Pinpoint the cell where the given text exists, returning its [X, Y] midpoint coordinate. 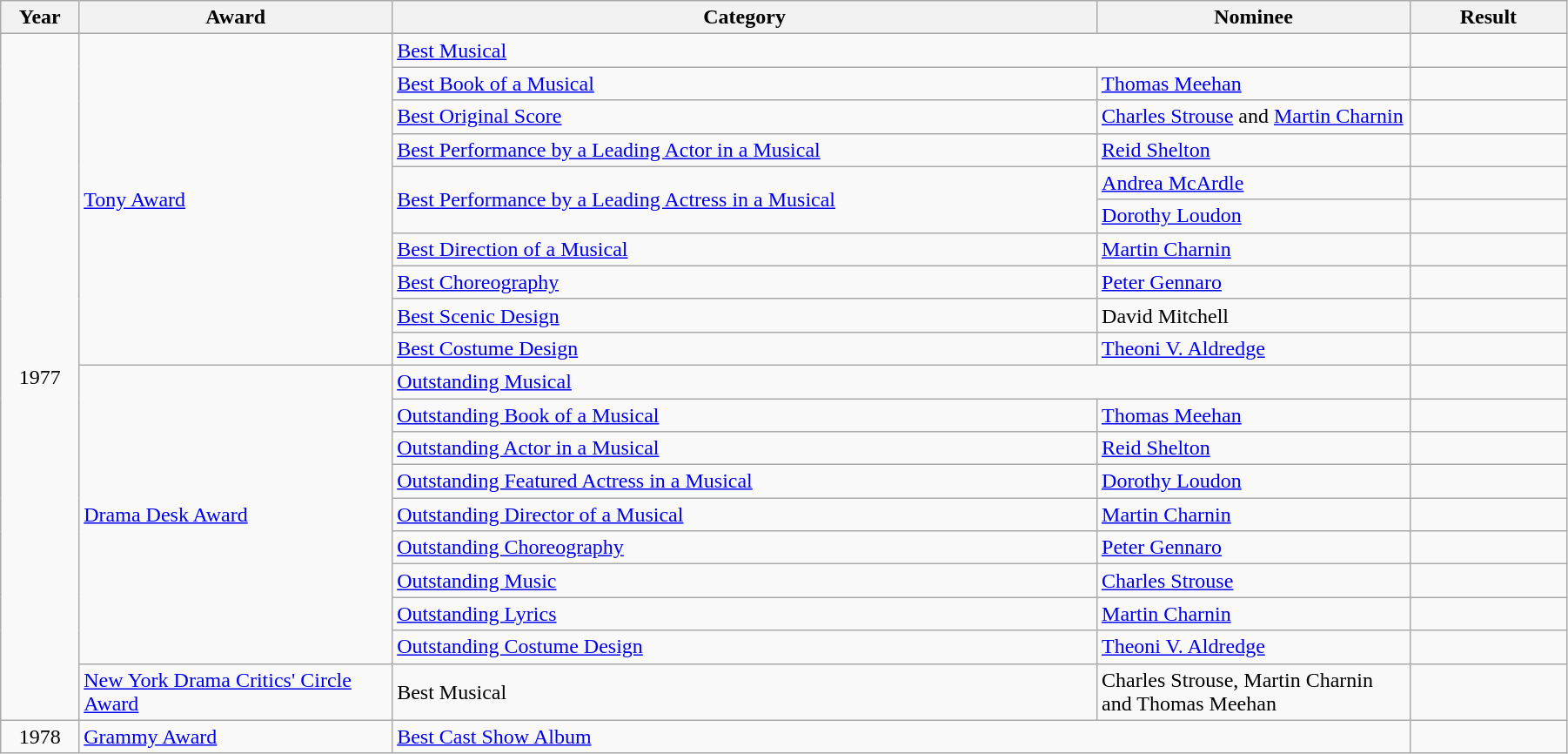
1978 [40, 737]
Nominee [1254, 17]
Charles Strouse [1254, 581]
Year [40, 17]
New York Drama Critics' Circle Award [236, 691]
Drama Desk Award [236, 514]
Grammy Award [236, 737]
Best Choreography [745, 282]
Best Performance by a Leading Actor in a Musical [745, 150]
Result [1488, 17]
Outstanding Actor in a Musical [745, 448]
1977 [40, 377]
Award [236, 17]
Outstanding Book of a Musical [745, 415]
Best Direction of a Musical [745, 249]
Best Original Score [745, 117]
Outstanding Musical [901, 381]
Charles Strouse, Martin Charnin and Thomas Meehan [1254, 691]
Outstanding Lyrics [745, 614]
Outstanding Director of a Musical [745, 515]
Outstanding Featured Actress in a Musical [745, 481]
Best Performance by a Leading Actress in a Musical [745, 199]
Best Scenic Design [745, 315]
David Mitchell [1254, 315]
Best Costume Design [745, 348]
Outstanding Choreography [745, 548]
Outstanding Music [745, 581]
Best Book of a Musical [745, 84]
Tony Award [236, 200]
Charles Strouse and Martin Charnin [1254, 117]
Best Cast Show Album [901, 737]
Andrea McArdle [1254, 183]
Outstanding Costume Design [745, 647]
Category [745, 17]
